Capture the cell that displays the provided text and extract its [X, Y] central coordinate. 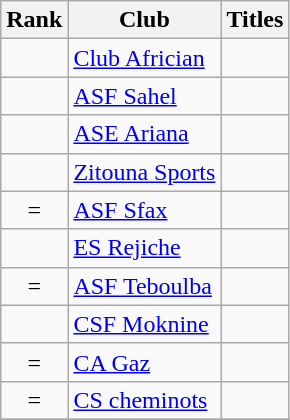
ASF Sfax [144, 210]
Rank [34, 20]
Club [144, 20]
ASF Teboulba [144, 286]
CSF Moknine [144, 324]
ES Rejiche [144, 248]
Club Africian [144, 58]
Zitouna Sports [144, 172]
CS cheminots [144, 400]
CA Gaz [144, 362]
Titles [255, 20]
ASF Sahel [144, 96]
ASE Ariana [144, 134]
